Output the [x, y] coordinate of the center of the cell containing the given text.  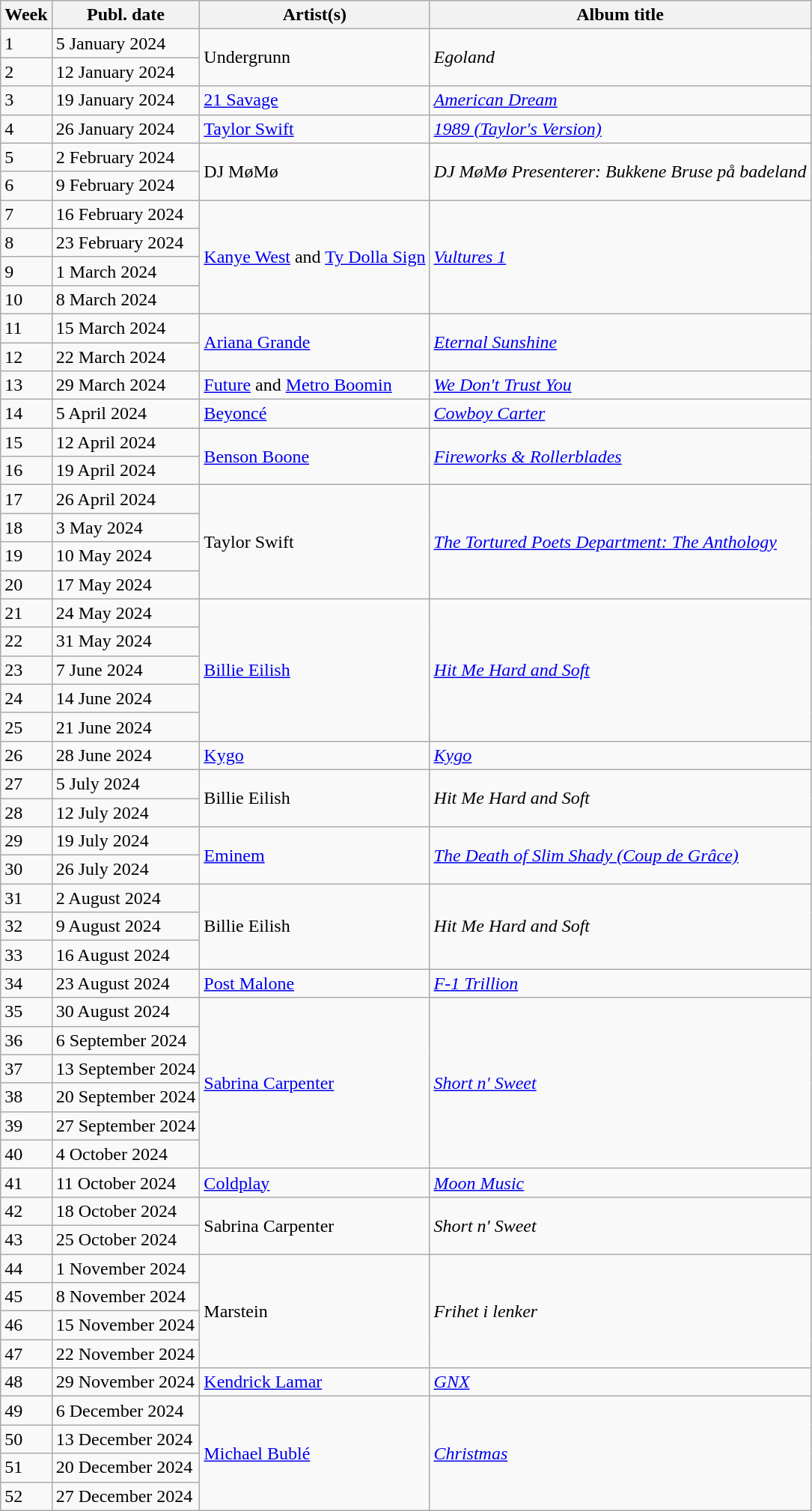
34 [26, 983]
Artist(s) [314, 15]
Kendrick Lamar [314, 1382]
25 [26, 727]
Eminem [314, 855]
46 [26, 1325]
27 [26, 784]
9 August 2024 [126, 927]
12 January 2024 [126, 72]
14 June 2024 [126, 698]
32 [26, 927]
1 March 2024 [126, 271]
26 April 2024 [126, 499]
Benson Boone [314, 457]
29 November 2024 [126, 1382]
49 [26, 1411]
30 [26, 870]
24 [26, 698]
12 July 2024 [126, 812]
44 [26, 1269]
5 July 2024 [126, 784]
3 May 2024 [126, 528]
DJ MøMø Presenterer: Bukkene Bruse på badeland [620, 171]
5 April 2024 [126, 414]
American Dream [620, 100]
F-1 Trillion [620, 983]
26 [26, 755]
22 March 2024 [126, 357]
23 [26, 670]
16 [26, 471]
Vultures 1 [620, 257]
6 December 2024 [126, 1411]
9 [26, 271]
9 February 2024 [126, 186]
15 March 2024 [126, 328]
Frihet i lenker [620, 1311]
7 June 2024 [126, 670]
8 March 2024 [126, 299]
52 [26, 1496]
The Tortured Poets Department: The Anthology [620, 542]
37 [26, 1069]
20 [26, 584]
The Death of Slim Shady (Coup de Grâce) [620, 855]
Eternal Sunshine [620, 342]
23 August 2024 [126, 983]
15 [26, 442]
Post Malone [314, 983]
30 August 2024 [126, 1012]
5 [26, 157]
14 [26, 414]
21 [26, 613]
20 September 2024 [126, 1097]
13 [26, 385]
27 September 2024 [126, 1126]
Beyoncé [314, 414]
13 September 2024 [126, 1069]
We Don't Trust You [620, 385]
2 [26, 72]
GNX [620, 1382]
1 [26, 43]
48 [26, 1382]
16 August 2024 [126, 955]
11 [26, 328]
41 [26, 1182]
26 July 2024 [126, 870]
26 January 2024 [126, 129]
21 Savage [314, 100]
47 [26, 1354]
24 May 2024 [126, 613]
33 [26, 955]
Album title [620, 15]
29 [26, 841]
28 [26, 812]
19 April 2024 [126, 471]
Marstein [314, 1311]
6 September 2024 [126, 1040]
16 February 2024 [126, 214]
21 June 2024 [126, 727]
17 [26, 499]
35 [26, 1012]
Publ. date [126, 15]
Cowboy Carter [620, 414]
18 October 2024 [126, 1211]
20 December 2024 [126, 1468]
40 [26, 1154]
45 [26, 1297]
50 [26, 1439]
43 [26, 1239]
18 [26, 528]
7 [26, 214]
8 November 2024 [126, 1297]
6 [26, 186]
36 [26, 1040]
42 [26, 1211]
10 May 2024 [126, 556]
Egoland [620, 58]
12 April 2024 [126, 442]
39 [26, 1126]
51 [26, 1468]
3 [26, 100]
19 July 2024 [126, 841]
Christmas [620, 1453]
27 December 2024 [126, 1496]
19 [26, 556]
Undergrunn [314, 58]
15 November 2024 [126, 1325]
Ariana Grande [314, 342]
4 October 2024 [126, 1154]
Michael Bublé [314, 1453]
Future and Metro Boomin [314, 385]
31 [26, 898]
29 March 2024 [126, 385]
Week [26, 15]
19 January 2024 [126, 100]
1 November 2024 [126, 1269]
2 February 2024 [126, 157]
1989 (Taylor's Version) [620, 129]
2 August 2024 [126, 898]
22 [26, 641]
28 June 2024 [126, 755]
25 October 2024 [126, 1239]
4 [26, 129]
8 [26, 242]
23 February 2024 [126, 242]
11 October 2024 [126, 1182]
22 November 2024 [126, 1354]
Moon Music [620, 1182]
Coldplay [314, 1182]
38 [26, 1097]
Kanye West and Ty Dolla Sign [314, 257]
17 May 2024 [126, 584]
DJ MøMø [314, 171]
10 [26, 299]
5 January 2024 [126, 43]
13 December 2024 [126, 1439]
Fireworks & Rollerblades [620, 457]
12 [26, 357]
31 May 2024 [126, 641]
